Output the [X, Y] coordinate of the center of the cell containing the given text.  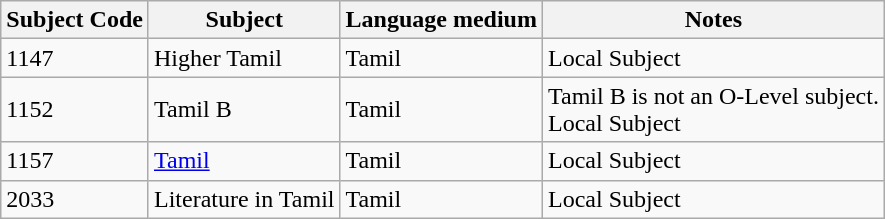
Notes [713, 20]
Tamil B is not an O-Level subject.Local Subject [713, 110]
Language medium [441, 20]
1152 [75, 110]
Tamil B [244, 110]
Literature in Tamil [244, 199]
Higher Tamil [244, 58]
2033 [75, 199]
Subject Code [75, 20]
Subject [244, 20]
1157 [75, 161]
1147 [75, 58]
